Locate the cell with the specified text and output its (x, y) center coordinate. 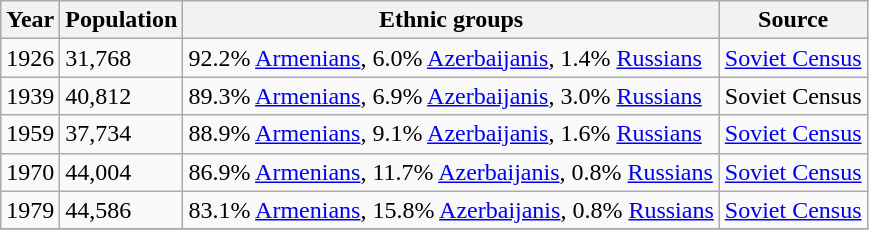
Year (30, 20)
83.1% Armenians, 15.8% Azerbaijanis, 0.8% Russians (451, 210)
1926 (30, 58)
88.9% Armenians, 9.1% Azerbaijanis, 1.6% Russians (451, 134)
44,004 (122, 172)
1979 (30, 210)
86.9% Armenians, 11.7% Azerbaijanis, 0.8% Russians (451, 172)
1959 (30, 134)
Source (793, 20)
89.3% Armenians, 6.9% Azerbaijanis, 3.0% Russians (451, 96)
31,768 (122, 58)
Population (122, 20)
92.2% Armenians, 6.0% Azerbaijanis, 1.4% Russians (451, 58)
44,586 (122, 210)
40,812 (122, 96)
Ethnic groups (451, 20)
1939 (30, 96)
37,734 (122, 134)
1970 (30, 172)
